From the cell containing the given text, extract its center point as (x, y) coordinate. 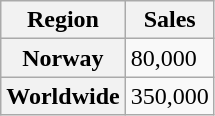
Region (63, 20)
Sales (170, 20)
80,000 (170, 58)
350,000 (170, 96)
Norway (63, 58)
Worldwide (63, 96)
